Capture the cell that displays the provided text and extract its [X, Y] central coordinate. 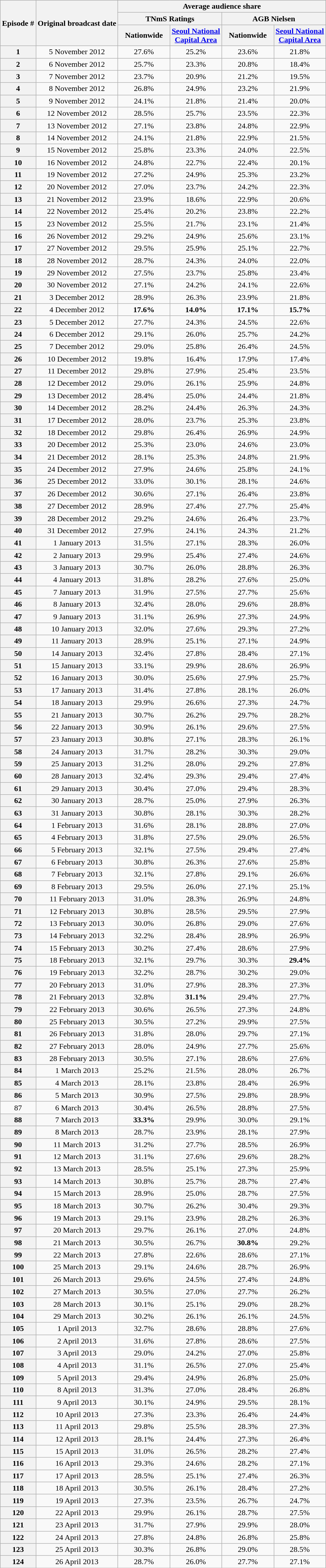
115 [18, 1451]
106 [18, 1341]
26 [18, 359]
5 April 2013 [77, 1378]
12 [18, 187]
118 [18, 1488]
22.0% [300, 261]
3 December 2012 [77, 297]
19 [18, 273]
20 December 2012 [77, 445]
76 [18, 973]
16 [18, 236]
4 January 2013 [77, 580]
4 [18, 89]
56 [18, 727]
31.4% [144, 690]
112 [18, 1414]
25 [18, 346]
27 November 2012 [77, 248]
25 December 2012 [77, 481]
24 January 2013 [77, 752]
27 December 2012 [77, 506]
45 [18, 592]
12 April 2013 [77, 1439]
43 [18, 568]
68 [18, 874]
15 April 2013 [77, 1451]
1 March 2013 [77, 1071]
85 [18, 1083]
94 [18, 1194]
15.7% [300, 310]
30 January 2013 [77, 801]
54 [18, 702]
18 April 2013 [77, 1488]
19 March 2013 [77, 1218]
78 [18, 997]
22 January 2013 [77, 727]
1 April 2013 [77, 1328]
5 November 2012 [77, 52]
32 [18, 432]
17.4% [300, 359]
17 January 2013 [77, 690]
4 December 2012 [77, 310]
107 [18, 1353]
14 February 2013 [77, 936]
23 January 2013 [77, 739]
25 February 2013 [77, 1022]
17.6% [144, 310]
25 March 2013 [77, 1267]
9 January 2013 [77, 617]
21.7% [196, 224]
14 November 2012 [77, 138]
8 January 2013 [77, 604]
2 [18, 64]
26 February 2013 [77, 1034]
105 [18, 1328]
31.9% [144, 592]
33.3% [144, 1120]
22.5% [300, 150]
114 [18, 1439]
14 March 2013 [77, 1181]
58 [18, 752]
2 January 2013 [77, 555]
23 November 2012 [77, 224]
28 [18, 383]
20 [18, 285]
92 [18, 1169]
7 November 2012 [77, 76]
8 [18, 138]
60 [18, 776]
6 November 2012 [77, 64]
4 April 2013 [77, 1365]
77 [18, 985]
24 [18, 334]
17 [18, 248]
28 March 2013 [77, 1304]
31 January 2013 [77, 813]
14 [18, 212]
13 February 2013 [77, 923]
15 January 2013 [77, 666]
100 [18, 1267]
74 [18, 948]
21 January 2013 [77, 715]
59 [18, 764]
8 November 2012 [77, 89]
29 November 2012 [77, 273]
122 [18, 1537]
64 [18, 825]
48 [18, 629]
36 [18, 481]
1 February 2013 [77, 825]
22 November 2012 [77, 212]
23 April 2013 [77, 1525]
61 [18, 789]
19 April 2013 [77, 1500]
AGB Nielsen [274, 19]
6 [18, 113]
10 December 2012 [77, 359]
6 February 2013 [77, 862]
7 January 2013 [77, 592]
21 February 2013 [77, 997]
35 [18, 469]
6 December 2012 [77, 334]
33.1% [144, 666]
23.4% [300, 273]
11 March 2013 [77, 1145]
20.0% [300, 101]
90 [18, 1145]
28 November 2012 [77, 261]
32.0% [144, 629]
66 [18, 850]
7 February 2013 [77, 874]
17 April 2013 [77, 1476]
23 [18, 322]
24 April 2013 [77, 1537]
18 [18, 261]
87 [18, 1107]
9 April 2013 [77, 1402]
109 [18, 1378]
97 [18, 1230]
TNmS Ratings [170, 19]
11 April 2013 [77, 1427]
12 February 2013 [77, 911]
111 [18, 1402]
22 April 2013 [77, 1513]
72 [18, 923]
5 February 2013 [77, 850]
1 [18, 52]
49 [18, 641]
18 February 2013 [77, 960]
40 [18, 531]
15 March 2013 [77, 1194]
31.5% [144, 543]
27 March 2013 [77, 1292]
33.0% [144, 481]
30 [18, 408]
6 March 2013 [77, 1107]
26 November 2012 [77, 236]
10 April 2013 [77, 1414]
113 [18, 1427]
1 January 2013 [77, 543]
26 March 2013 [77, 1279]
99 [18, 1255]
8 February 2013 [77, 887]
52 [18, 678]
41 [18, 543]
5 December 2012 [77, 322]
91 [18, 1157]
82 [18, 1046]
124 [18, 1562]
Original broadcast date [77, 23]
12 March 2013 [77, 1157]
13 December 2012 [77, 396]
23.6% [248, 52]
17.9% [248, 359]
2 April 2013 [77, 1341]
26 April 2013 [77, 1562]
21 December 2012 [77, 457]
24 December 2012 [77, 469]
69 [18, 887]
95 [18, 1206]
53 [18, 690]
116 [18, 1464]
9 November 2012 [77, 101]
20.1% [300, 162]
32.7% [144, 1328]
5 March 2013 [77, 1095]
32.8% [144, 997]
7 [18, 125]
4 March 2013 [77, 1083]
123 [18, 1550]
13 [18, 199]
31 December 2012 [77, 531]
18.6% [196, 199]
62 [18, 801]
17.1% [248, 310]
17 December 2012 [77, 420]
28 January 2013 [77, 776]
7 December 2012 [77, 346]
26 December 2012 [77, 494]
15 February 2013 [77, 948]
14 December 2012 [77, 408]
11 February 2013 [77, 899]
20.2% [196, 212]
88 [18, 1120]
51 [18, 666]
20 March 2013 [77, 1230]
20 November 2012 [77, 187]
86 [18, 1095]
14 January 2013 [77, 653]
81 [18, 1034]
Average audience share [222, 6]
25 April 2013 [77, 1550]
16 January 2013 [77, 678]
67 [18, 862]
11 [18, 175]
14.0% [196, 310]
21 [18, 297]
110 [18, 1390]
13 March 2013 [77, 1169]
28 February 2013 [77, 1058]
57 [18, 739]
30 November 2012 [77, 285]
19 February 2013 [77, 973]
22 March 2013 [77, 1255]
16.4% [196, 359]
55 [18, 715]
27 [18, 371]
80 [18, 1022]
42 [18, 555]
28 December 2012 [77, 518]
63 [18, 813]
3 January 2013 [77, 568]
18 December 2012 [77, 432]
22 February 2013 [77, 1009]
75 [18, 960]
10 January 2013 [77, 629]
119 [18, 1500]
10 [18, 162]
29 March 2013 [77, 1316]
21 November 2012 [77, 199]
18 March 2013 [77, 1206]
11 January 2013 [77, 641]
19.5% [300, 76]
25 January 2013 [77, 764]
8 March 2013 [77, 1132]
12 November 2012 [77, 113]
22.2% [300, 212]
79 [18, 1009]
18.4% [300, 64]
9 [18, 150]
65 [18, 838]
8 April 2013 [77, 1390]
29 [18, 396]
16 November 2012 [77, 162]
47 [18, 617]
20 February 2013 [77, 985]
15 [18, 224]
46 [18, 604]
4 February 2013 [77, 838]
37 [18, 494]
22 [18, 310]
5 [18, 101]
19.8% [144, 359]
102 [18, 1292]
3 April 2013 [77, 1353]
12 December 2012 [77, 383]
108 [18, 1365]
96 [18, 1218]
19 November 2012 [77, 175]
117 [18, 1476]
27 February 2013 [77, 1046]
98 [18, 1243]
20.9% [196, 76]
21 March 2013 [77, 1243]
89 [18, 1132]
15 November 2012 [77, 150]
50 [18, 653]
16 April 2013 [77, 1464]
Episode # [18, 23]
33 [18, 445]
93 [18, 1181]
38 [18, 506]
44 [18, 580]
31.3% [144, 1390]
11 December 2012 [77, 371]
101 [18, 1279]
120 [18, 1513]
121 [18, 1525]
84 [18, 1071]
34 [18, 457]
73 [18, 936]
83 [18, 1058]
18 January 2013 [77, 702]
3 [18, 76]
71 [18, 911]
7 March 2013 [77, 1120]
103 [18, 1304]
13 November 2012 [77, 125]
20.8% [248, 64]
70 [18, 899]
104 [18, 1316]
29 January 2013 [77, 789]
20.6% [300, 199]
39 [18, 518]
22.4% [248, 162]
31 [18, 420]
